From the cell containing the given text, extract its center point as (X, Y) coordinate. 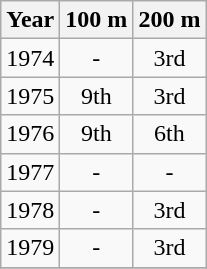
1976 (30, 134)
200 m (170, 20)
1975 (30, 96)
1979 (30, 248)
1974 (30, 58)
100 m (96, 20)
1977 (30, 172)
6th (170, 134)
Year (30, 20)
1978 (30, 210)
